Scan for the cell matching the given text and deliver its [X, Y] coordinate at center. 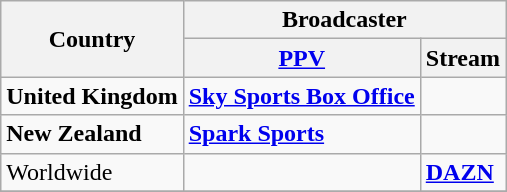
New Zealand [92, 134]
Stream [462, 58]
Broadcaster [344, 20]
Country [92, 39]
PPV [302, 58]
DAZN [462, 172]
Spark Sports [302, 134]
Sky Sports Box Office [302, 96]
United Kingdom [92, 96]
Worldwide [92, 172]
